Identify which cell holds the provided text, then report its (X, Y) central coordinate. 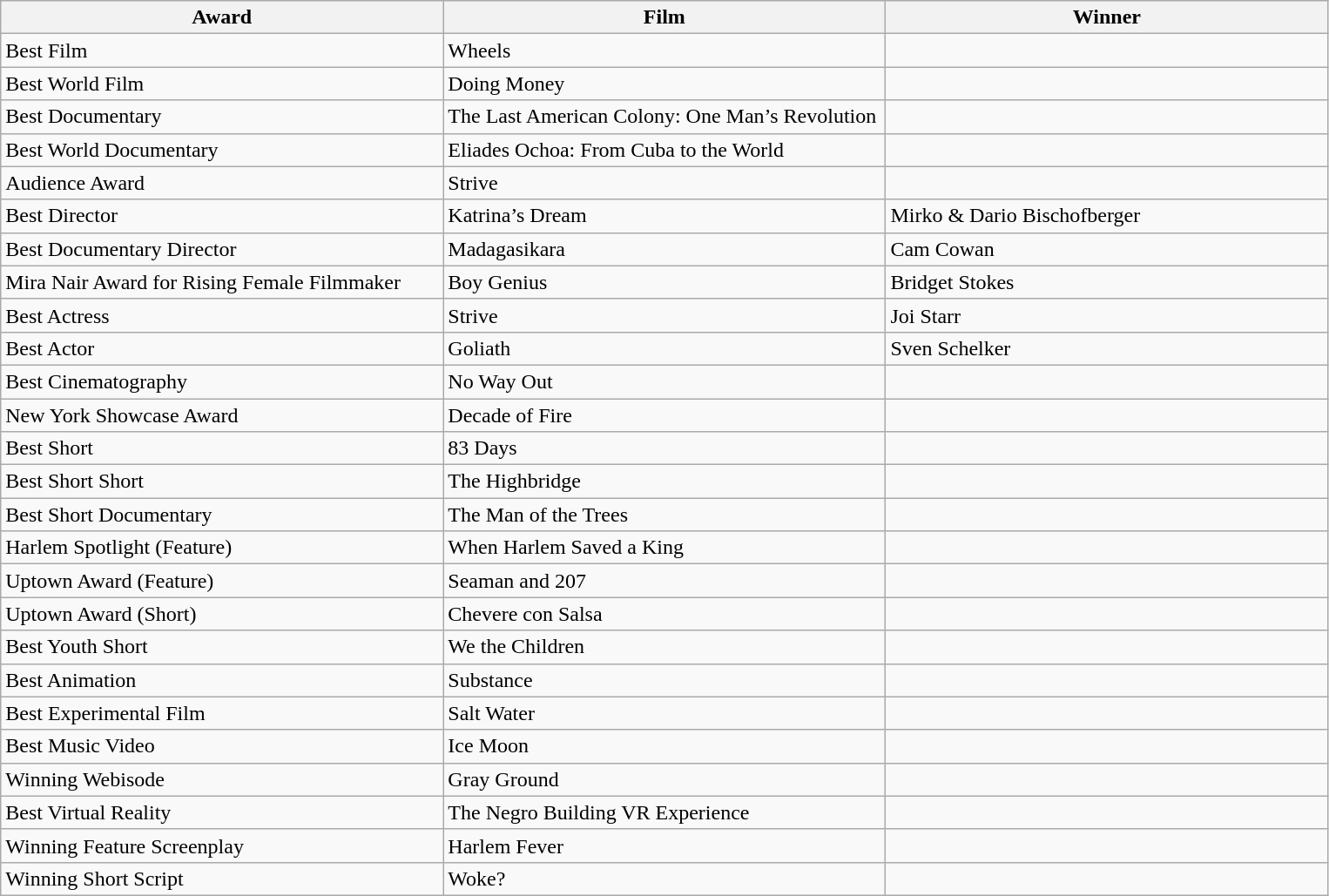
83 Days (664, 448)
Woke? (664, 879)
The Highbridge (664, 482)
Best Documentary (222, 117)
Audience Award (222, 183)
Best Short (222, 448)
Best Youth Short (222, 647)
Harlem Spotlight (Feature) (222, 548)
The Negro Building VR Experience (664, 812)
Substance (664, 680)
Mira Nair Award for Rising Female Filmmaker (222, 282)
Seaman and 207 (664, 581)
Uptown Award (Feature) (222, 581)
Cam Cowan (1107, 249)
Best Music Video (222, 746)
Best Actor (222, 348)
Best Director (222, 216)
Winning Webisode (222, 779)
Best World Film (222, 84)
The Man of the Trees (664, 515)
Madagasikara (664, 249)
Harlem Fever (664, 845)
When Harlem Saved a King (664, 548)
Film (664, 17)
Winning Feature Screenplay (222, 845)
Sven Schelker (1107, 348)
Ice Moon (664, 746)
Winning Short Script (222, 879)
Katrina’s Dream (664, 216)
Best Virtual Reality (222, 812)
Wheels (664, 51)
Best Film (222, 51)
Winner (1107, 17)
Chevere con Salsa (664, 614)
Eliades Ochoa: From Cuba to the World (664, 150)
Gray Ground (664, 779)
Bridget Stokes (1107, 282)
Best Documentary Director (222, 249)
Best Short Documentary (222, 515)
We the Children (664, 647)
Boy Genius (664, 282)
Doing Money (664, 84)
The Last American Colony: One Man’s Revolution (664, 117)
Decade of Fire (664, 415)
Uptown Award (Short) (222, 614)
Best Cinematography (222, 381)
Best Experimental Film (222, 713)
Best Animation (222, 680)
Salt Water (664, 713)
Best Actress (222, 315)
Goliath (664, 348)
Mirko & Dario Bischofberger (1107, 216)
Joi Starr (1107, 315)
Award (222, 17)
Best World Documentary (222, 150)
New York Showcase Award (222, 415)
Best Short Short (222, 482)
No Way Out (664, 381)
